Return (x, y) of the center of cell containing provided text 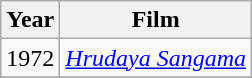
Film (156, 20)
1972 (30, 58)
Hrudaya Sangama (156, 58)
Year (30, 20)
